Detect which cell encompasses the target text, then output its (X, Y) center coordinate. 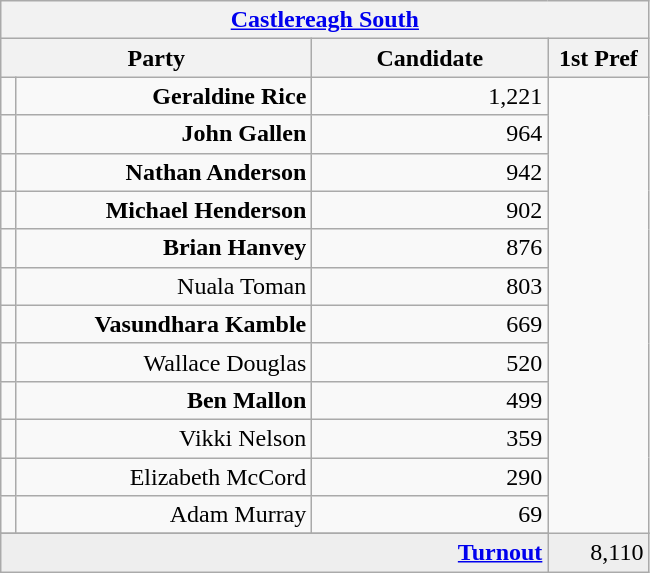
Turnout (274, 553)
Wallace Douglas (163, 362)
359 (430, 438)
290 (430, 477)
Geraldine Rice (163, 96)
902 (430, 210)
Nathan Anderson (163, 172)
Adam Murray (163, 515)
1st Pref (598, 58)
69 (430, 515)
Party (156, 58)
Michael Henderson (163, 210)
Vasundhara Kamble (163, 324)
8,110 (598, 553)
942 (430, 172)
520 (430, 362)
Candidate (430, 58)
Nuala Toman (163, 286)
1,221 (430, 96)
669 (430, 324)
Vikki Nelson (163, 438)
John Gallen (163, 134)
Brian Hanvey (163, 248)
499 (430, 400)
Ben Mallon (163, 400)
964 (430, 134)
Elizabeth McCord (163, 477)
803 (430, 286)
Castlereagh South (325, 20)
876 (430, 248)
